Output the [X, Y] coordinate of the center of the cell containing the given text.  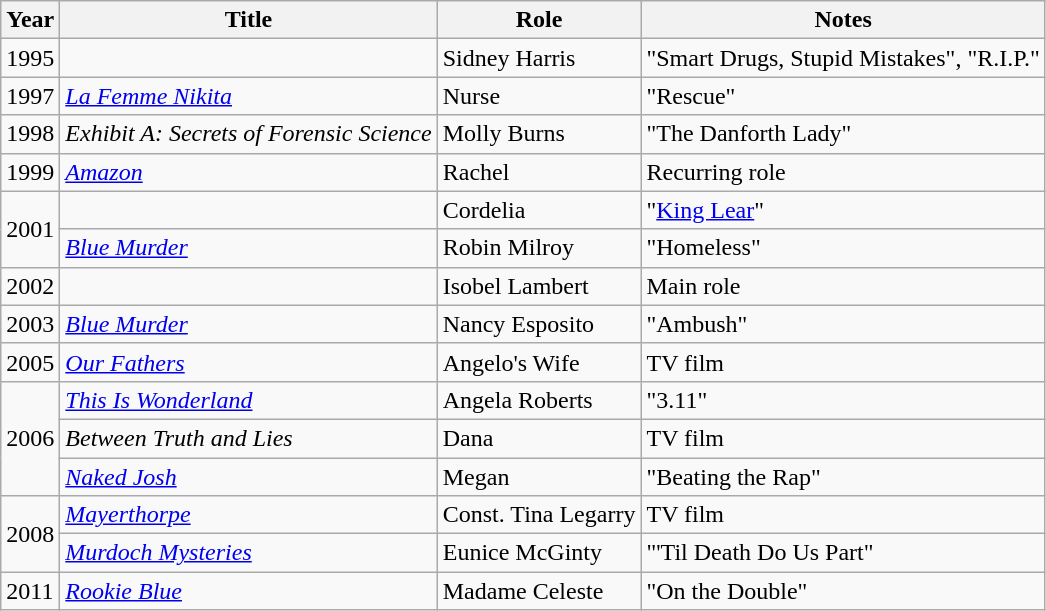
Eunice McGinty [539, 553]
"Smart Drugs, Stupid Mistakes", "R.I.P." [843, 58]
1995 [30, 58]
Exhibit A: Secrets of Forensic Science [248, 134]
Between Truth and Lies [248, 438]
"Homeless" [843, 248]
Title [248, 20]
Amazon [248, 172]
Murdoch Mysteries [248, 553]
"3.11" [843, 400]
2011 [30, 591]
2002 [30, 286]
Nancy Esposito [539, 324]
Naked Josh [248, 477]
2005 [30, 362]
"Rescue" [843, 96]
"The Danforth Lady" [843, 134]
2001 [30, 229]
2008 [30, 534]
This Is Wonderland [248, 400]
"'Til Death Do Us Part" [843, 553]
Recurring role [843, 172]
1998 [30, 134]
Sidney Harris [539, 58]
Nurse [539, 96]
Role [539, 20]
Megan [539, 477]
2003 [30, 324]
"On the Double" [843, 591]
"Beating the Rap" [843, 477]
Mayerthorpe [248, 515]
Main role [843, 286]
Rachel [539, 172]
Rookie Blue [248, 591]
Robin Milroy [539, 248]
1997 [30, 96]
1999 [30, 172]
"Ambush" [843, 324]
Molly Burns [539, 134]
Cordelia [539, 210]
Const. Tina Legarry [539, 515]
Notes [843, 20]
2006 [30, 438]
Year [30, 20]
La Femme Nikita [248, 96]
Angela Roberts [539, 400]
Angelo's Wife [539, 362]
"King Lear" [843, 210]
Isobel Lambert [539, 286]
Our Fathers [248, 362]
Madame Celeste [539, 591]
Dana [539, 438]
